Determine the [x, y] coordinate at the center of the cell enclosing the given text.  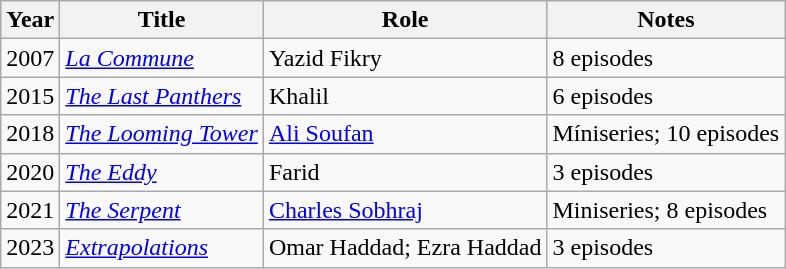
2007 [30, 58]
Khalil [405, 96]
Omar Haddad; Ezra Haddad [405, 248]
2020 [30, 172]
Farid [405, 172]
8 episodes [666, 58]
2021 [30, 210]
Role [405, 20]
Year [30, 20]
Ali Soufan [405, 134]
The Last Panthers [162, 96]
Yazid Fikry [405, 58]
Title [162, 20]
La Commune [162, 58]
The Looming Tower [162, 134]
Miniseries; 8 episodes [666, 210]
Míniseries; 10 episodes [666, 134]
2015 [30, 96]
Notes [666, 20]
6 episodes [666, 96]
The Serpent [162, 210]
Charles Sobhraj [405, 210]
Extrapolations [162, 248]
2023 [30, 248]
2018 [30, 134]
The Eddy [162, 172]
